Identify which cell holds the provided text, then report its [X, Y] central coordinate. 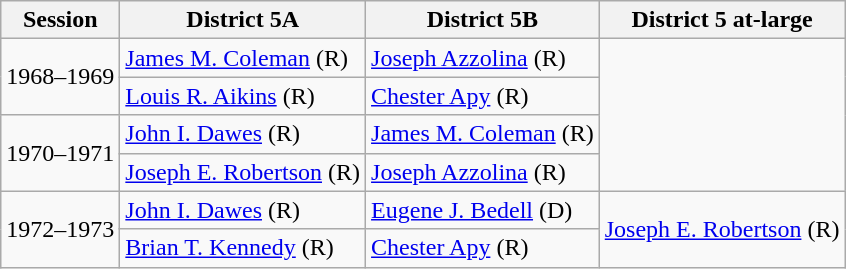
District 5A [243, 20]
Louis R. Aikins (R) [243, 96]
District 5 at-large [722, 20]
Eugene J. Bedell (D) [483, 210]
1970–1971 [60, 153]
Session [60, 20]
1968–1969 [60, 77]
Brian T. Kennedy (R) [243, 248]
District 5B [483, 20]
1972–1973 [60, 229]
